From the cell containing the given text, extract its center point as (X, Y) coordinate. 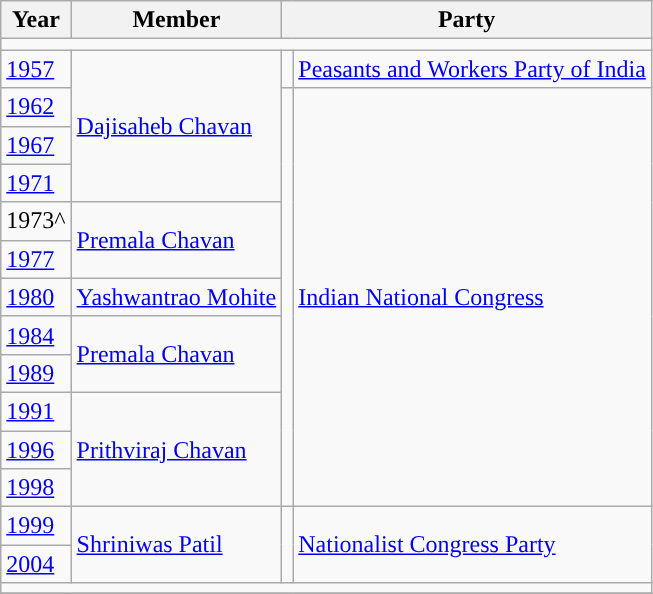
1989 (36, 373)
Year (36, 20)
Yashwantrao Mohite (176, 297)
1999 (36, 526)
Dajisaheb Chavan (176, 126)
1973^ (36, 221)
1991 (36, 411)
Prithviraj Chavan (176, 449)
1998 (36, 488)
1962 (36, 107)
Nationalist Congress Party (472, 545)
Party (467, 20)
1957 (36, 69)
Indian National Congress (472, 298)
1980 (36, 297)
Peasants and Workers Party of India (472, 69)
1971 (36, 183)
1977 (36, 259)
1967 (36, 145)
1996 (36, 449)
Shriniwas Patil (176, 545)
Member (176, 20)
1984 (36, 335)
2004 (36, 564)
